Identify which cell holds the provided text, then report its [X, Y] central coordinate. 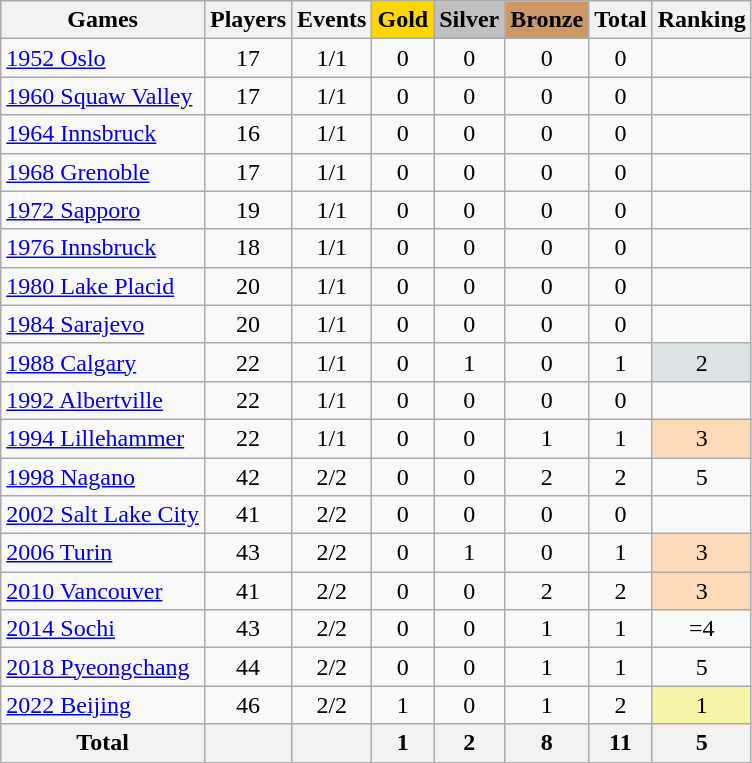
44 [248, 667]
Bronze [547, 20]
=4 [702, 629]
1976 Innsbruck [103, 248]
1968 Grenoble [103, 172]
1998 Nagano [103, 477]
1960 Squaw Valley [103, 96]
1984 Sarajevo [103, 324]
Ranking [702, 20]
2002 Salt Lake City [103, 515]
1980 Lake Placid [103, 286]
11 [621, 743]
19 [248, 210]
Events [332, 20]
42 [248, 477]
18 [248, 248]
1992 Albertville [103, 400]
2018 Pyeongchang [103, 667]
8 [547, 743]
2006 Turin [103, 553]
46 [248, 705]
2014 Sochi [103, 629]
Silver [470, 20]
1952 Oslo [103, 58]
16 [248, 134]
1964 Innsbruck [103, 134]
1994 Lillehammer [103, 438]
Games [103, 20]
1988 Calgary [103, 362]
1972 Sapporo [103, 210]
2022 Beijing [103, 705]
Gold [403, 20]
Players [248, 20]
2010 Vancouver [103, 591]
